Return (x, y) of the center of cell containing provided text 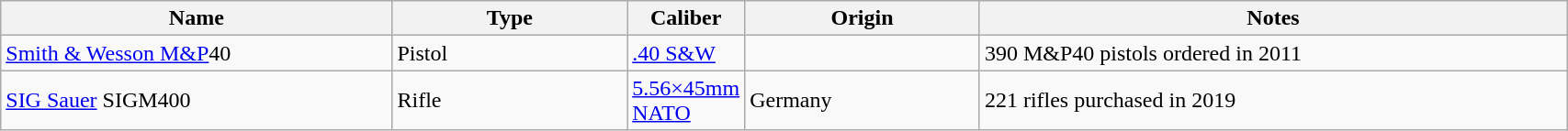
Name (197, 18)
Type (510, 18)
Rifle (510, 101)
390 M&P40 pistols ordered in 2011 (1273, 53)
SIG Sauer SIGM400 (197, 101)
Smith & Wesson M&P40 (197, 53)
Germany (863, 101)
Origin (863, 18)
Notes (1273, 18)
Pistol (510, 53)
.40 S&W (686, 53)
Caliber (686, 18)
5.56×45mm NATO (686, 101)
221 rifles purchased in 2019 (1273, 101)
